Locate the cell with the specified text and output its [X, Y] center coordinate. 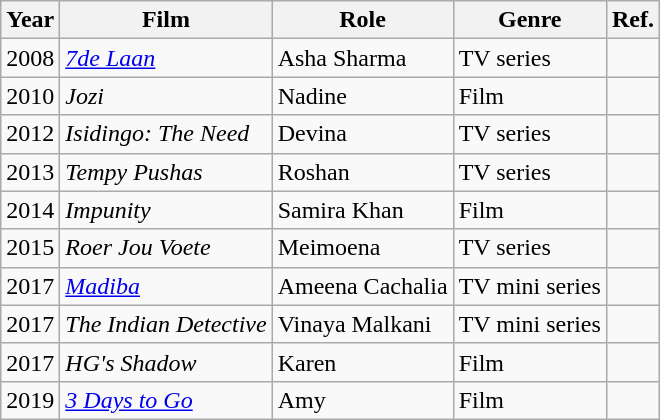
HG's Shadow [166, 362]
Vinaya Malkani [362, 324]
2015 [30, 248]
2019 [30, 400]
3 Days to Go [166, 400]
Roshan [362, 172]
2010 [30, 96]
7de Laan [166, 58]
Jozi [166, 96]
Roer Jou Voete [166, 248]
Meimoena [362, 248]
Isidingo: The Need [166, 134]
Genre [530, 20]
2013 [30, 172]
Amy [362, 400]
Devina [362, 134]
2008 [30, 58]
Asha Sharma [362, 58]
Year [30, 20]
The Indian Detective [166, 324]
Role [362, 20]
Nadine [362, 96]
Samira Khan [362, 210]
Ameena Cachalia [362, 286]
Tempy Pushas [166, 172]
Ref. [632, 20]
Impunity [166, 210]
Madiba [166, 286]
2012 [30, 134]
Karen [362, 362]
2014 [30, 210]
